Search for the cell housing the specified text and yield its [X, Y] center coordinate. 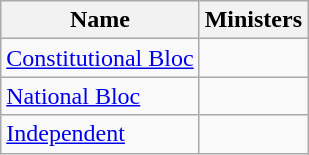
Name [100, 20]
Ministers [253, 20]
National Bloc [100, 96]
Independent [100, 134]
Constitutional Bloc [100, 58]
